Output the (X, Y) coordinate of the center of the cell containing the given text.  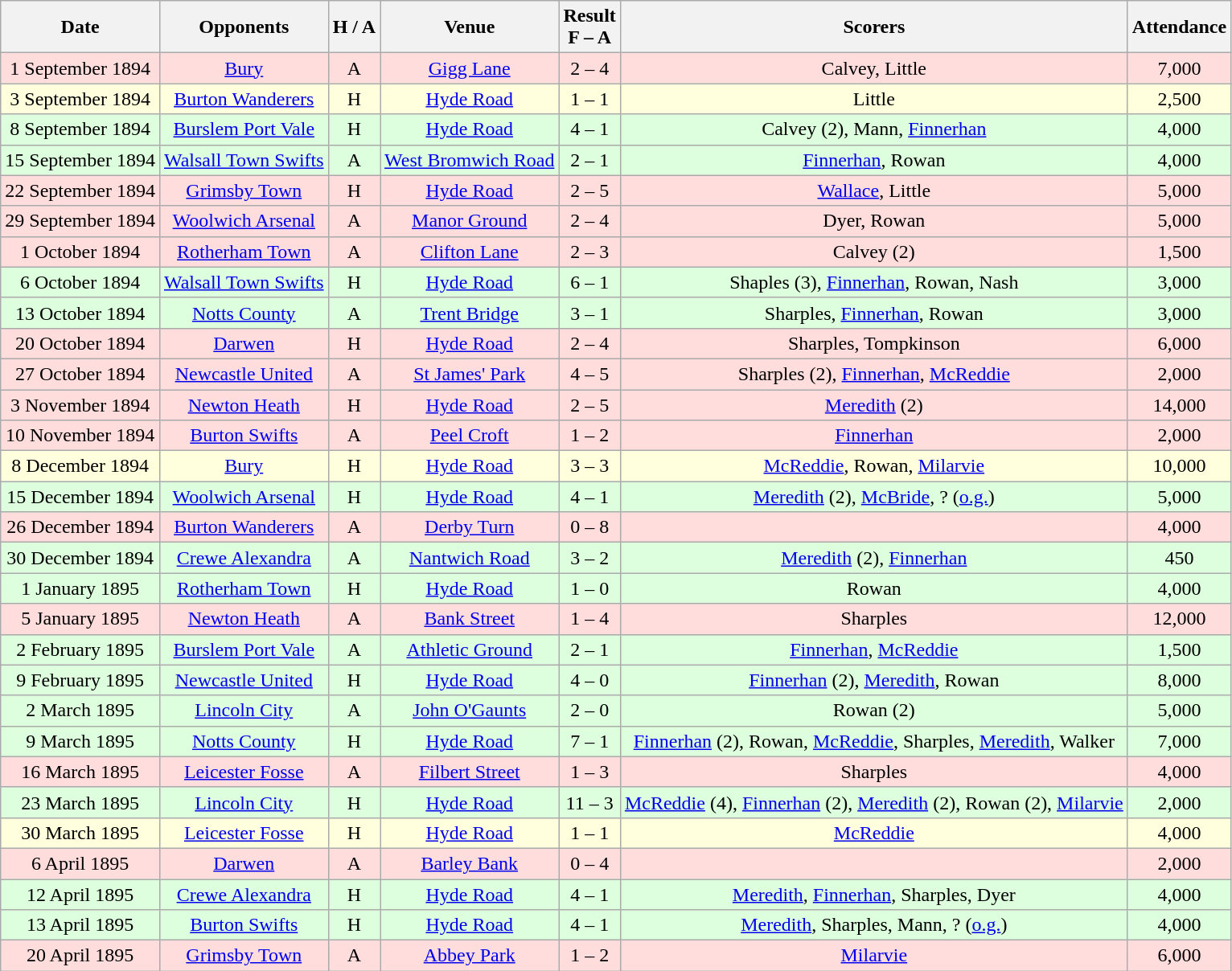
12 April 1895 (80, 895)
Calvey (2), Mann, Finnerhan (873, 129)
McReddie (4), Finnerhan (2), Meredith (2), Rowan (2), Milarvie (873, 802)
H / A (354, 27)
450 (1179, 558)
Finnerhan, McReddie (873, 649)
4 – 0 (589, 680)
6 October 1894 (80, 282)
St James' Park (470, 374)
3 – 1 (589, 313)
Sharples, Tompkinson (873, 343)
Finnerhan (2), Rowan, McReddie, Sharples, Meredith, Walker (873, 741)
ResultF – A (589, 27)
Rowan (873, 588)
1 – 4 (589, 619)
Meredith (2) (873, 404)
Athletic Ground (470, 649)
1 – 0 (589, 588)
3 – 2 (589, 558)
23 March 1895 (80, 802)
Meredith, Sharples, Mann, ? (o.g.) (873, 925)
5 January 1895 (80, 619)
11 – 3 (589, 802)
2 February 1895 (80, 649)
4 – 5 (589, 374)
2,500 (1179, 99)
16 March 1895 (80, 772)
Gigg Lane (470, 68)
9 March 1895 (80, 741)
Clifton Lane (470, 252)
2 March 1895 (80, 711)
3 November 1894 (80, 404)
Shaples (3), Finnerhan, Rowan, Nash (873, 282)
Derby Turn (470, 527)
1 January 1895 (80, 588)
Finnerhan (2), Meredith, Rowan (873, 680)
Attendance (1179, 27)
8 December 1894 (80, 466)
Scorers (873, 27)
Barley Bank (470, 863)
Manor Ground (470, 221)
20 April 1895 (80, 956)
13 October 1894 (80, 313)
Venue (470, 27)
Finnerhan (873, 436)
Dyer, Rowan (873, 221)
2 – 0 (589, 711)
Meredith (2), Finnerhan (873, 558)
Abbey Park (470, 956)
15 December 1894 (80, 497)
30 December 1894 (80, 558)
3 September 1894 (80, 99)
10,000 (1179, 466)
John O'Gaunts (470, 711)
1 September 1894 (80, 68)
Opponents (244, 27)
Nantwich Road (470, 558)
1 – 3 (589, 772)
Meredith, Finnerhan, Sharples, Dyer (873, 895)
20 October 1894 (80, 343)
6 April 1895 (80, 863)
Peel Croft (470, 436)
Rowan (2) (873, 711)
1 October 1894 (80, 252)
Calvey, Little (873, 68)
Meredith (2), McBride, ? (o.g.) (873, 497)
8 September 1894 (80, 129)
12,000 (1179, 619)
6 – 1 (589, 282)
Milarvie (873, 956)
Bank Street (470, 619)
West Bromwich Road (470, 160)
8,000 (1179, 680)
Sharples (2), Finnerhan, McReddie (873, 374)
Wallace, Little (873, 191)
Calvey (2) (873, 252)
14,000 (1179, 404)
3 – 3 (589, 466)
Filbert Street (470, 772)
27 October 1894 (80, 374)
15 September 1894 (80, 160)
0 – 4 (589, 863)
22 September 1894 (80, 191)
2 – 3 (589, 252)
29 September 1894 (80, 221)
13 April 1895 (80, 925)
Little (873, 99)
Finnerhan, Rowan (873, 160)
7 – 1 (589, 741)
Trent Bridge (470, 313)
10 November 1894 (80, 436)
9 February 1895 (80, 680)
Sharples, Finnerhan, Rowan (873, 313)
McReddie, Rowan, Milarvie (873, 466)
26 December 1894 (80, 527)
0 – 8 (589, 527)
30 March 1895 (80, 833)
Date (80, 27)
McReddie (873, 833)
